Provide the (x, y) coordinate of the cell's center where the given text is located.  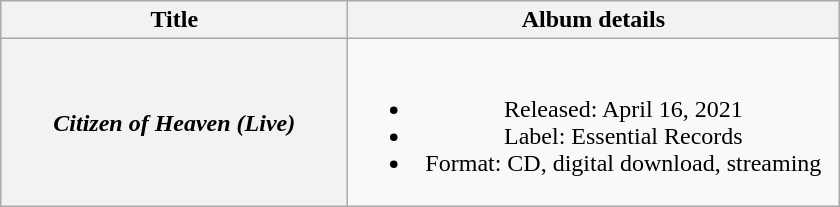
Citizen of Heaven (Live) (174, 122)
Title (174, 20)
Album details (594, 20)
Released: April 16, 2021Label: Essential RecordsFormat: CD, digital download, streaming (594, 122)
